Provide the [x, y] coordinate of the cell's center where the given text is located.  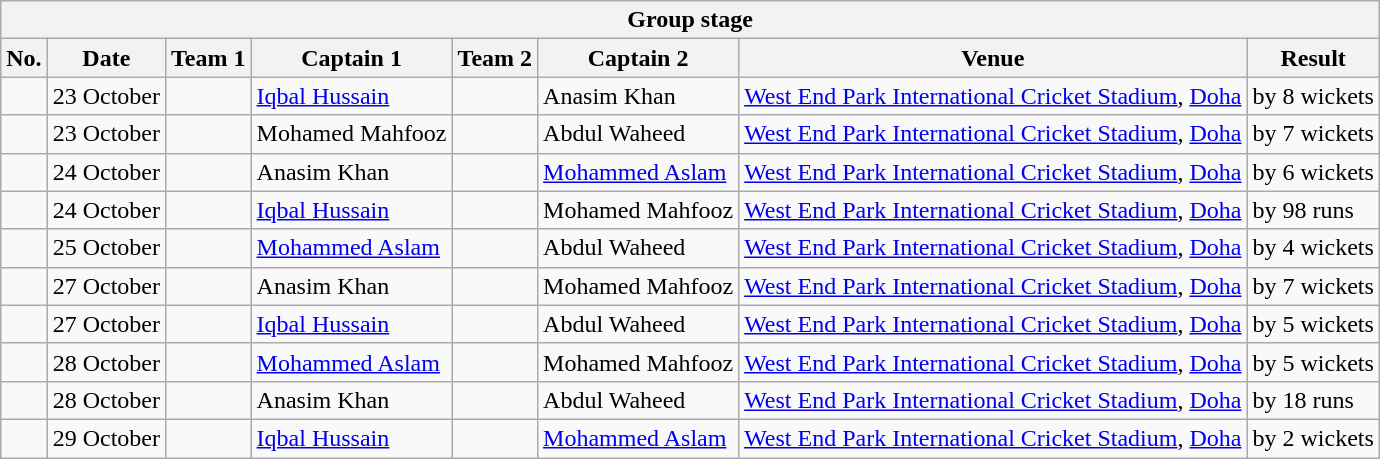
Group stage [690, 20]
Team 1 [209, 58]
by 6 wickets [1313, 172]
Captain 2 [638, 58]
Result [1313, 58]
29 October [106, 438]
Captain 1 [352, 58]
25 October [106, 248]
Date [106, 58]
by 2 wickets [1313, 438]
Team 2 [495, 58]
Venue [993, 58]
No. [24, 58]
by 8 wickets [1313, 96]
by 18 runs [1313, 400]
by 4 wickets [1313, 248]
by 98 runs [1313, 210]
